Scan for the cell matching the given text and deliver its (X, Y) coordinate at center. 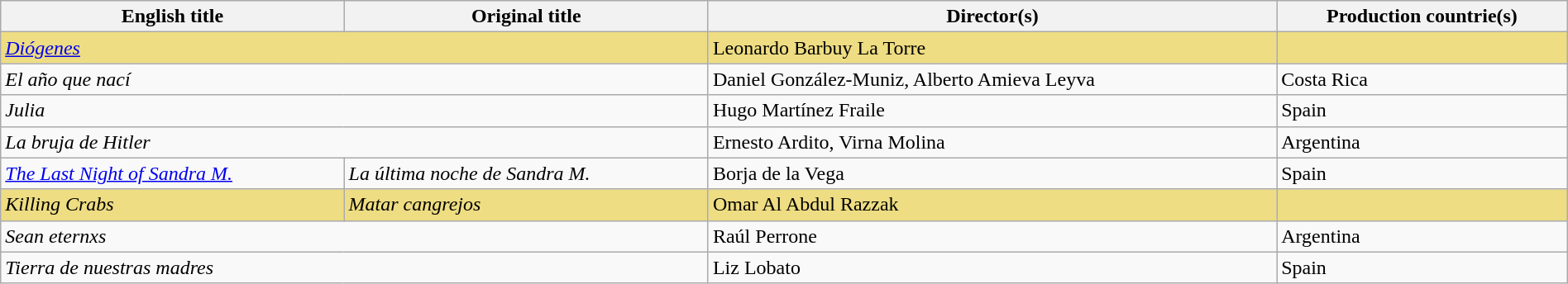
Ernesto Ardito, Virna Molina (992, 142)
Borja de la Vega (992, 173)
El año que nací (355, 79)
Hugo Martínez Fraile (992, 111)
Killing Crabs (172, 205)
Original title (526, 17)
Raúl Perrone (992, 236)
Omar Al Abdul Razzak (992, 205)
Liz Lobato (992, 267)
Matar cangrejos (526, 205)
English title (172, 17)
Tierra de nuestras madres (355, 267)
The Last Night of Sandra M. (172, 173)
La bruja de Hitler (355, 142)
Julia (355, 111)
Leonardo Barbuy La Torre (992, 48)
La última noche de Sandra M. (526, 173)
Costa Rica (1422, 79)
Director(s) (992, 17)
Daniel González-Muniz, Alberto Amieva Leyva (992, 79)
Sean eternxs (355, 236)
Diógenes (355, 48)
Production countrie(s) (1422, 17)
